Locate the cell with the specified text and output its (x, y) center coordinate. 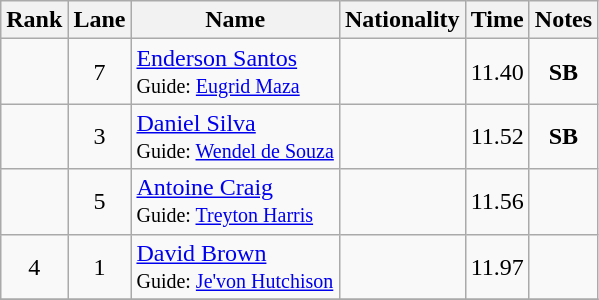
11.56 (497, 202)
Time (497, 20)
3 (100, 136)
11.52 (497, 136)
4 (34, 266)
1 (100, 266)
Name (235, 20)
Nationality (402, 20)
Antoine CraigGuide: Treyton Harris (235, 202)
Daniel SilvaGuide: Wendel de Souza (235, 136)
Notes (563, 20)
11.97 (497, 266)
Rank (34, 20)
5 (100, 202)
Enderson SantosGuide: Eugrid Maza (235, 72)
11.40 (497, 72)
Lane (100, 20)
7 (100, 72)
David BrownGuide: Je'von Hutchison (235, 266)
